For the text-containing cell, return its midpoint in [x, y] coordinate format. 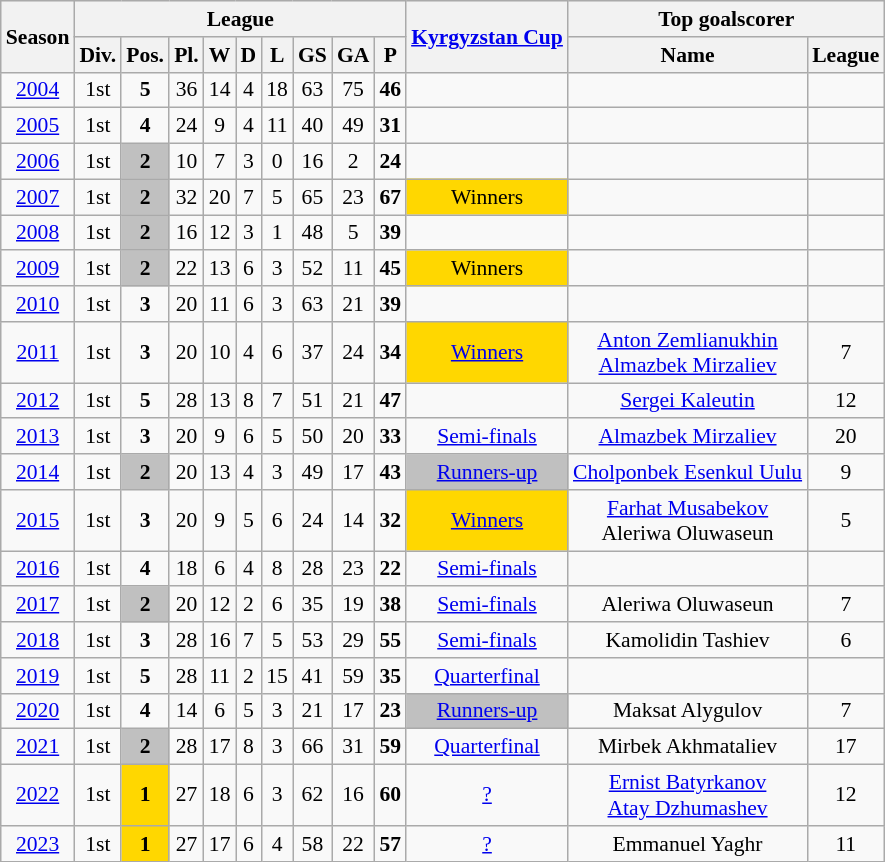
48 [312, 233]
2013 [38, 437]
75 [354, 90]
Maksat Alygulov [688, 711]
Farhat Musabekov Aleriwa Oluwaseun [688, 520]
Sergei Kaleutin [688, 401]
D [249, 55]
2012 [38, 401]
52 [312, 269]
41 [312, 676]
2007 [38, 197]
L [277, 55]
W [220, 55]
2016 [38, 569]
67 [390, 197]
60 [390, 796]
19 [354, 605]
Kamolidin Tashiev [688, 640]
62 [312, 796]
38 [390, 605]
2005 [38, 126]
46 [390, 90]
33 [390, 437]
37 [312, 352]
Ernist Batyrkanov Atay Dzhumashev [688, 796]
Anton Zemlianukhin Almazbek Mirzaliev [688, 352]
GS [312, 55]
Kyrgyzstan Cup [487, 36]
2010 [38, 304]
2019 [38, 676]
66 [312, 747]
2014 [38, 472]
47 [390, 401]
2022 [38, 796]
15 [277, 676]
51 [312, 401]
2018 [38, 640]
2008 [38, 233]
53 [312, 640]
65 [312, 197]
36 [186, 90]
0 [277, 162]
34 [390, 352]
Cholponbek Esenkul Uulu [688, 472]
GA [354, 55]
45 [390, 269]
Pos. [145, 55]
Name [688, 55]
Mirbek Akhmataliev [688, 747]
Pl. [186, 55]
2009 [38, 269]
43 [390, 472]
Top goalscorer [726, 19]
50 [312, 437]
Div. [98, 55]
2015 [38, 520]
2023 [38, 844]
57 [390, 844]
Emmanuel Yaghr [688, 844]
58 [312, 844]
2017 [38, 605]
2004 [38, 90]
P [390, 55]
2020 [38, 711]
2006 [38, 162]
Aleriwa Oluwaseun [688, 605]
29 [354, 640]
2021 [38, 747]
55 [390, 640]
2011 [38, 352]
Season [38, 36]
40 [312, 126]
Almazbek Mirzaliev [688, 437]
